Locate the cell with the specified text and output its [X, Y] center coordinate. 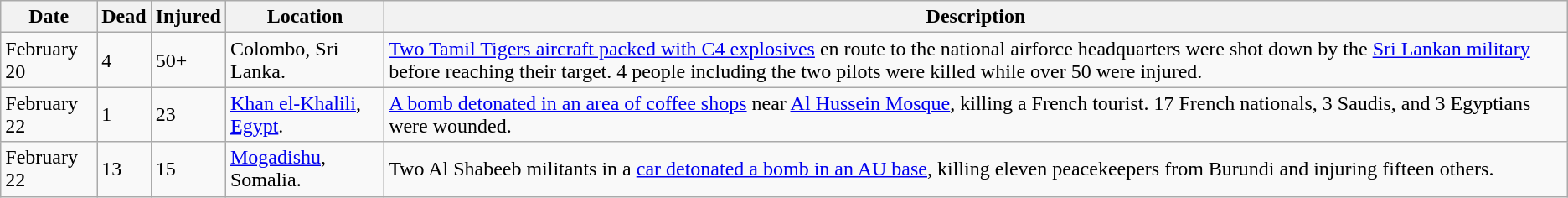
Dead [124, 17]
Colombo, Sri Lanka. [305, 60]
15 [188, 169]
13 [124, 169]
Description [977, 17]
Location [305, 17]
Date [49, 17]
4 [124, 60]
Khan el-Khalili, Egypt. [305, 114]
1 [124, 114]
February 20 [49, 60]
50+ [188, 60]
23 [188, 114]
Two Al Shabeeb militants in a car detonated a bomb in an AU base, killing eleven peacekeepers from Burundi and injuring fifteen others. [977, 169]
Injured [188, 17]
Mogadishu, Somalia. [305, 169]
